From the cell containing the given text, extract its center point as [X, Y] coordinate. 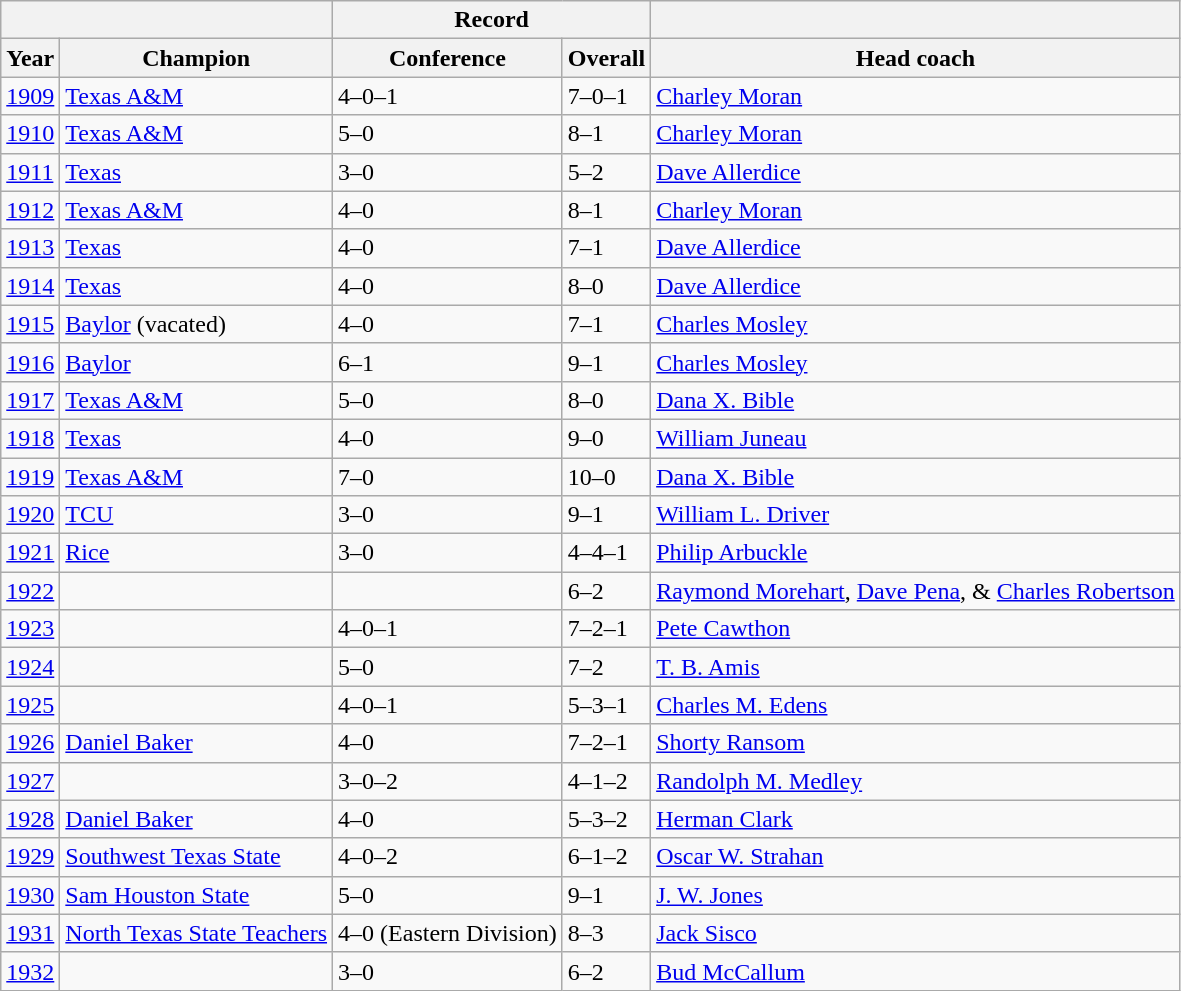
Charles M. Edens [916, 705]
Shorty Ransom [916, 743]
Conference [448, 58]
1921 [30, 553]
Oscar W. Strahan [916, 857]
10–0 [606, 477]
North Texas State Teachers [196, 933]
Rice [196, 553]
1929 [30, 857]
3–0–2 [448, 781]
1930 [30, 895]
1932 [30, 971]
1910 [30, 134]
1927 [30, 781]
4–0–2 [448, 857]
6–1 [448, 362]
J. W. Jones [916, 895]
5–3–1 [606, 705]
5–2 [606, 172]
1920 [30, 515]
1923 [30, 629]
1922 [30, 591]
1924 [30, 667]
1912 [30, 210]
Overall [606, 58]
4–1–2 [606, 781]
7–0 [448, 477]
1917 [30, 400]
Raymond Morehart, Dave Pena, & Charles Robertson [916, 591]
Head coach [916, 58]
Baylor [196, 362]
8–3 [606, 933]
William L. Driver [916, 515]
6–1–2 [606, 857]
1919 [30, 477]
1928 [30, 819]
Pete Cawthon [916, 629]
Herman Clark [916, 819]
Philip Arbuckle [916, 553]
Randolph M. Medley [916, 781]
Southwest Texas State [196, 857]
Jack Sisco [916, 933]
1911 [30, 172]
Sam Houston State [196, 895]
1909 [30, 96]
William Juneau [916, 438]
4–4–1 [606, 553]
1913 [30, 248]
Record [492, 20]
1915 [30, 324]
1931 [30, 933]
Year [30, 58]
TCU [196, 515]
1914 [30, 286]
1926 [30, 743]
1918 [30, 438]
4–0 (Eastern Division) [448, 933]
1916 [30, 362]
Baylor (vacated) [196, 324]
Champion [196, 58]
1925 [30, 705]
9–0 [606, 438]
T. B. Amis [916, 667]
7–0–1 [606, 96]
7–2 [606, 667]
Bud McCallum [916, 971]
5–3–2 [606, 819]
